Return (X, Y) of the center of cell containing provided text 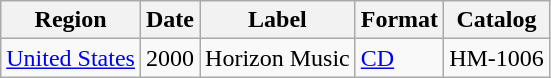
Date (170, 20)
Catalog (497, 20)
Label (278, 20)
Horizon Music (278, 58)
United States (71, 58)
CD (399, 58)
HM-1006 (497, 58)
Format (399, 20)
2000 (170, 58)
Region (71, 20)
